Determine the (x, y) coordinate at the center of the cell enclosing the given text.  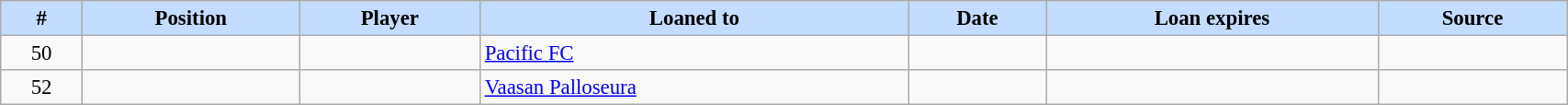
Position (191, 18)
52 (42, 87)
Vaasan Palloseura (694, 87)
Source (1472, 18)
Pacific FC (694, 53)
Date (977, 18)
50 (42, 53)
Player (389, 18)
Loaned to (694, 18)
Loan expires (1213, 18)
# (42, 18)
